Provide the [x, y] coordinate of the cell's center where the given text is located.  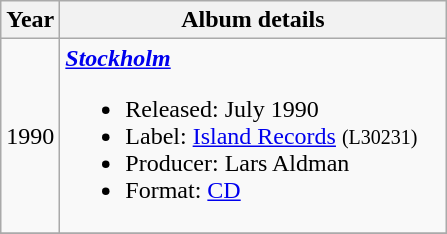
StockholmReleased: July 1990Label: Island Records (L30231)Producer: Lars AldmanFormat: CD [253, 136]
Year [30, 20]
Album details [253, 20]
1990 [30, 136]
